Provide the (x, y) coordinate of the cell's center where the given text is located.  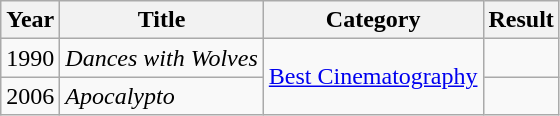
Title (162, 20)
2006 (30, 96)
Category (373, 20)
1990 (30, 58)
Result (521, 20)
Dances with Wolves (162, 58)
Best Cinematography (373, 77)
Apocalypto (162, 96)
Year (30, 20)
